Scan for the cell matching the given text and deliver its [x, y] coordinate at center. 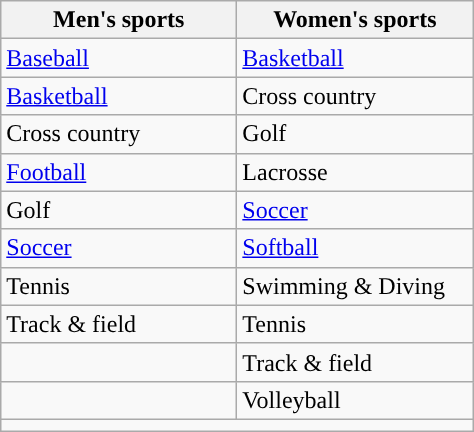
Men's sports [119, 20]
Football [119, 172]
Volleyball [355, 400]
Women's sports [355, 20]
Softball [355, 248]
Lacrosse [355, 172]
Baseball [119, 58]
Swimming & Diving [355, 286]
